Output the [X, Y] coordinate of the center of the cell containing the given text.  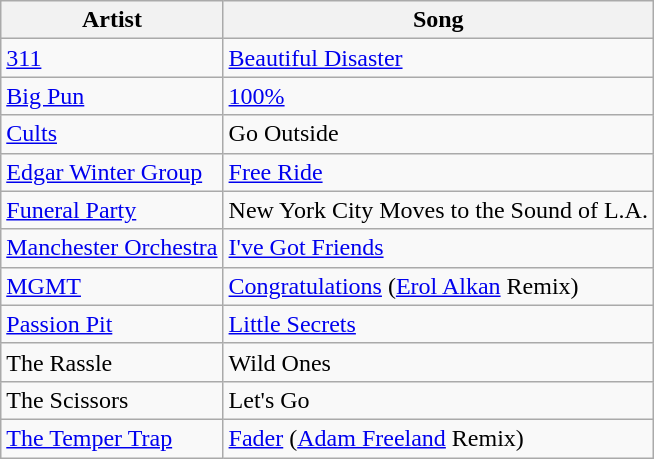
The Rassle [112, 362]
Free Ride [438, 172]
Edgar Winter Group [112, 172]
Wild Ones [438, 362]
The Temper Trap [112, 438]
Manchester Orchestra [112, 248]
Go Outside [438, 134]
Song [438, 20]
Big Pun [112, 96]
Funeral Party [112, 210]
MGMT [112, 286]
Beautiful Disaster [438, 58]
Artist [112, 20]
311 [112, 58]
Cults [112, 134]
Passion Pit [112, 324]
100% [438, 96]
Little Secrets [438, 324]
Let's Go [438, 400]
New York City Moves to the Sound of L.A. [438, 210]
Fader (Adam Freeland Remix) [438, 438]
The Scissors [112, 400]
I've Got Friends [438, 248]
Congratulations (Erol Alkan Remix) [438, 286]
